Identify which cell holds the provided text, then report its [x, y] central coordinate. 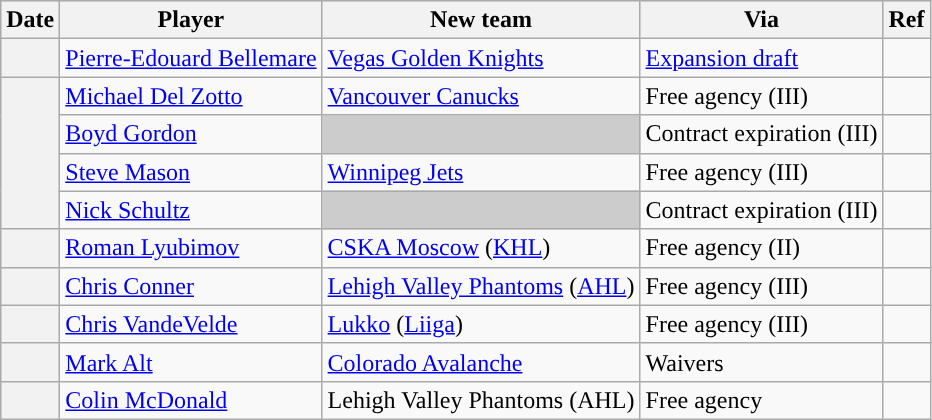
Vegas Golden Knights [481, 58]
Chris VandeVelde [191, 324]
Roman Lyubimov [191, 248]
Mark Alt [191, 362]
New team [481, 20]
Michael Del Zotto [191, 96]
Winnipeg Jets [481, 172]
Pierre-Edouard Bellemare [191, 58]
Chris Conner [191, 286]
Ref [906, 20]
Expansion draft [762, 58]
Nick Schultz [191, 210]
Via [762, 20]
Player [191, 20]
Colin McDonald [191, 400]
Colorado Avalanche [481, 362]
Steve Mason [191, 172]
CSKA Moscow (KHL) [481, 248]
Free agency (II) [762, 248]
Boyd Gordon [191, 134]
Free agency [762, 400]
Lukko (Liiga) [481, 324]
Vancouver Canucks [481, 96]
Date [30, 20]
Waivers [762, 362]
